Return the (X, Y) coordinate for the center point of the cell that contains the specified text.  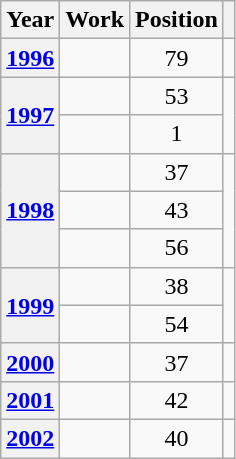
1 (177, 134)
38 (177, 286)
2000 (30, 362)
54 (177, 324)
Work (95, 20)
Year (30, 20)
2002 (30, 438)
Position (177, 20)
1998 (30, 210)
43 (177, 210)
56 (177, 248)
53 (177, 96)
40 (177, 438)
1997 (30, 115)
42 (177, 400)
1999 (30, 305)
79 (177, 58)
2001 (30, 400)
1996 (30, 58)
